Pinpoint the cell where the given text exists, returning its [X, Y] midpoint coordinate. 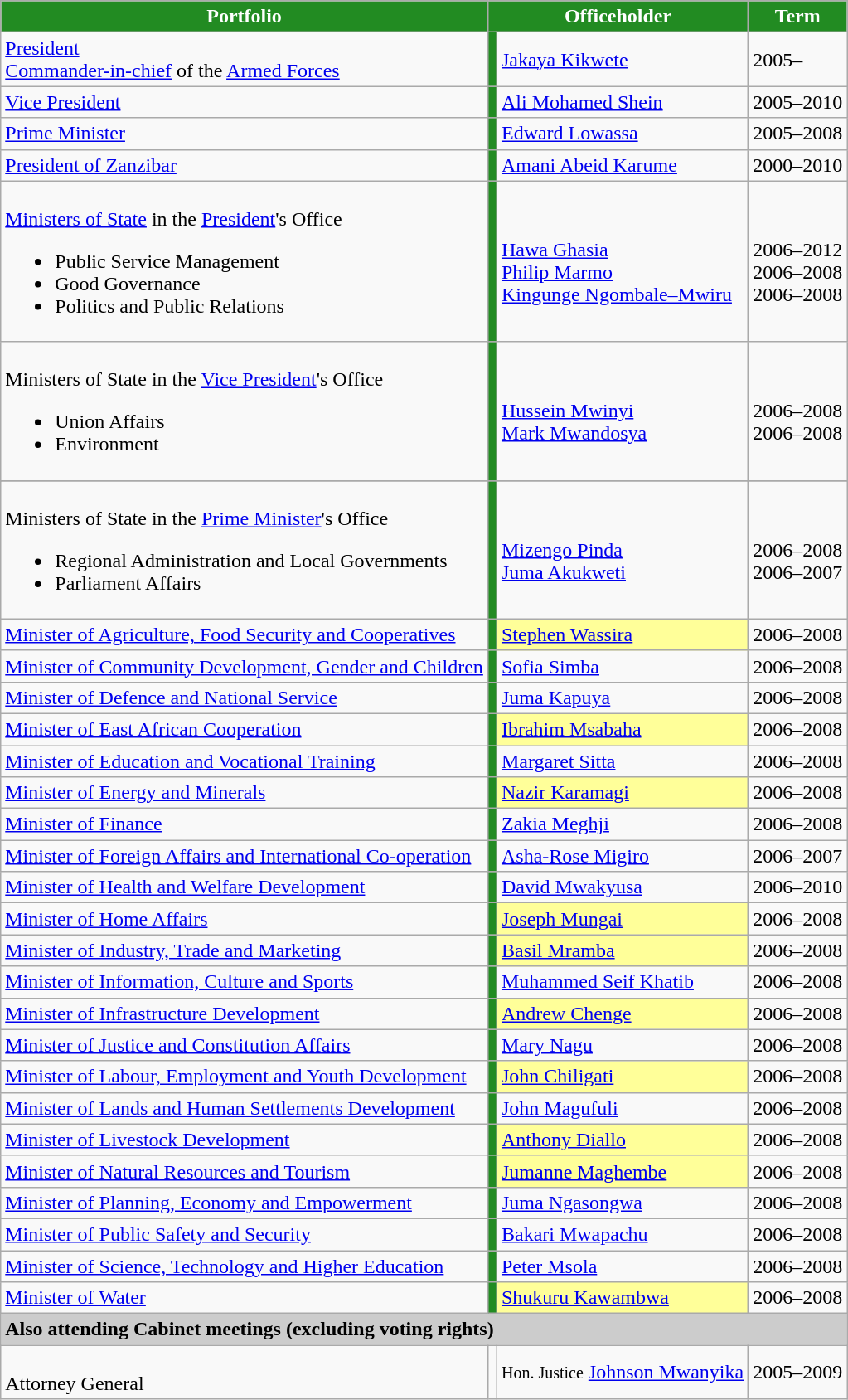
Officeholder [618, 17]
Minister of Foreign Affairs and International Co-operation [245, 856]
Minister of Infrastructure Development [245, 1014]
Minister of Livestock Development [245, 1140]
Minister of Labour, Employment and Youth Development [245, 1077]
Mary Nagu [622, 1045]
Minister of Natural Resources and Tourism [245, 1171]
2005–2009 [797, 1372]
Also attending Cabinet meetings (excluding voting rights) [424, 1330]
Minister of Justice and Constitution Affairs [245, 1045]
2005–2010 [797, 102]
Amani Abeid Karume [622, 165]
Shukuru Kawambwa [622, 1298]
Ministers of State in the President's OfficePublic Service ManagementGood GovernancePolitics and Public Relations [245, 261]
Ministers of State in the Vice President's OfficeUnion AffairsEnvironment [245, 411]
2005– [797, 60]
Basil Mramba [622, 950]
Vice President [245, 102]
Jumanne Maghembe [622, 1171]
Joseph Mungai [622, 919]
Hon. Justice Johnson Mwanyika [622, 1372]
Minister of Defence and National Service [245, 698]
Ministers of State in the Prime Minister's OfficeRegional Administration and Local GovernmentsParliament Affairs [245, 549]
Prime Minister [245, 134]
2000–2010 [797, 165]
2005–2008 [797, 134]
Minister of Public Safety and Security [245, 1234]
Minister of Education and Vocational Training [245, 761]
Attorney General [245, 1372]
2006–2007 [797, 856]
Edward Lowassa [622, 134]
Nazir Karamagi [622, 793]
Mizengo Pinda Juma Akukweti [622, 549]
Juma Kapuya [622, 698]
Peter Msola [622, 1266]
Stephen Wassira [622, 634]
Minister of Energy and Minerals [245, 793]
2006–2008 2006–2007 [797, 549]
Ali Mohamed Shein [622, 102]
Sofia Simba [622, 666]
Andrew Chenge [622, 1014]
Anthony Diallo [622, 1140]
Minister of Water [245, 1298]
Minister of Finance [245, 824]
Minister of East African Cooperation [245, 729]
Minister of Industry, Trade and Marketing [245, 950]
Minister of Science, Technology and Higher Education [245, 1266]
Minister of Information, Culture and Sports [245, 982]
Zakia Meghji [622, 824]
PresidentCommander-in-chief of the Armed Forces [245, 60]
Portfolio [245, 17]
Hawa Ghasia Philip Marmo Kingunge Ngombale–Mwiru [622, 261]
Minister of Agriculture, Food Security and Cooperatives [245, 634]
Minister of Home Affairs [245, 919]
Minister of Health and Welfare Development [245, 887]
Ibrahim Msabaha [622, 729]
Jakaya Kikwete [622, 60]
Muhammed Seif Khatib [622, 982]
Hussein Mwinyi Mark Mwandosya [622, 411]
Margaret Sitta [622, 761]
John Magufuli [622, 1108]
Minister of Lands and Human Settlements Development [245, 1108]
Bakari Mwapachu [622, 1234]
John Chiligati [622, 1077]
2006–2012 2006–2008 2006–2008 [797, 261]
2006–2008 2006–2008 [797, 411]
David Mwakyusa [622, 887]
Minister of Planning, Economy and Empowerment [245, 1203]
2006–2010 [797, 887]
Asha-Rose Migiro [622, 856]
Term [797, 17]
President of Zanzibar [245, 165]
Minister of Community Development, Gender and Children [245, 666]
Juma Ngasongwa [622, 1203]
